For the text-containing cell, return its midpoint in [X, Y] coordinate format. 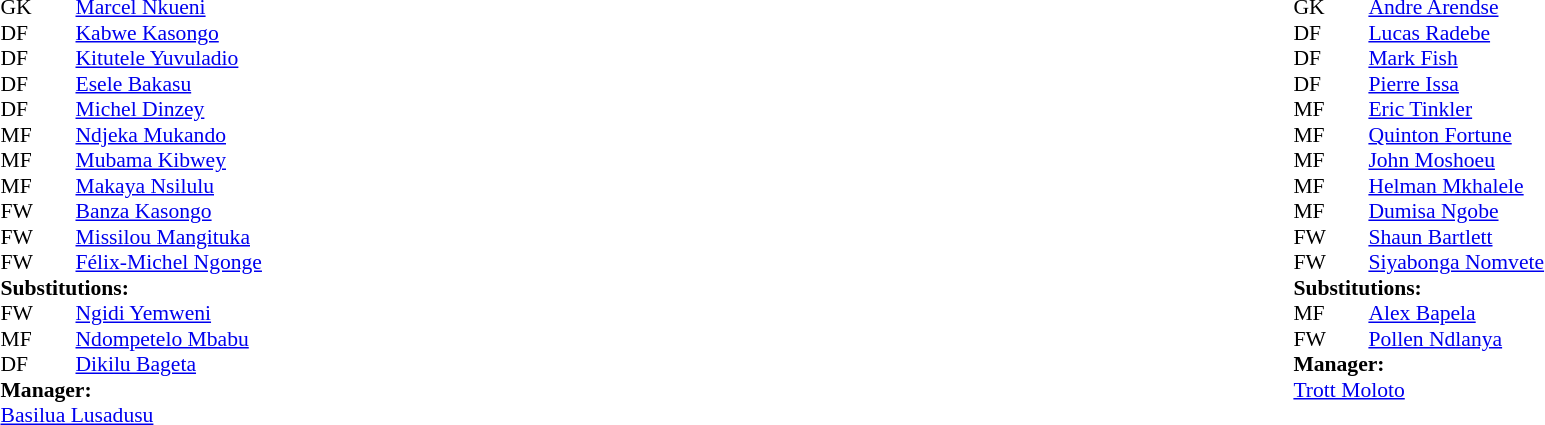
Ngidi Yemweni [169, 313]
Dikilu Bageta [169, 365]
Dumisa Ngobe [1456, 211]
Félix-Michel Ngonge [169, 263]
Quinton Fortune [1456, 135]
Ndjeka Mukando [169, 135]
Lucas Radebe [1456, 33]
Esele Bakasu [169, 84]
Kitutele Yuvuladio [169, 59]
Eric Tinkler [1456, 109]
Pierre Issa [1456, 84]
Siyabonga Nomvete [1456, 263]
Missilou Mangituka [169, 237]
John Moshoeu [1456, 161]
Makaya Nsilulu [169, 186]
Shaun Bartlett [1456, 237]
Pollen Ndlanya [1456, 339]
Banza Kasongo [169, 211]
Kabwe Kasongo [169, 33]
Michel Dinzey [169, 109]
Mubama Kibwey [169, 161]
Trott Moloto [1418, 390]
Helman Mkhalele [1456, 186]
Mark Fish [1456, 59]
Ndompetelo Mbabu [169, 339]
Alex Bapela [1456, 313]
